Locate the cell with the specified text and output its [x, y] center coordinate. 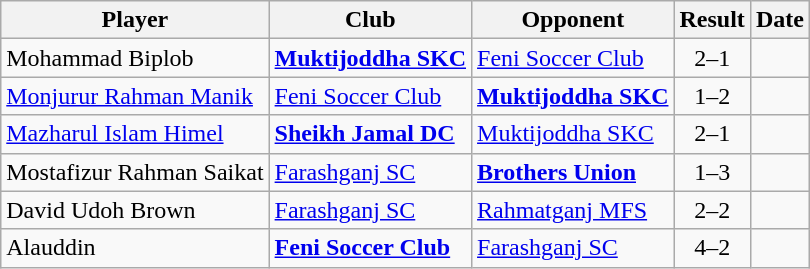
1–3 [712, 172]
Brothers Union [573, 172]
1–2 [712, 96]
2–2 [712, 210]
Result [712, 20]
Rahmatganj MFS [573, 210]
Mohammad Biplob [135, 58]
Alauddin [135, 248]
4–2 [712, 248]
Monjurur Rahman Manik [135, 96]
Mostafizur Rahman Saikat [135, 172]
Player [135, 20]
Club [370, 20]
Date [780, 20]
David Udoh Brown [135, 210]
Sheikh Jamal DC [370, 134]
Mazharul Islam Himel [135, 134]
Opponent [573, 20]
